Extract the (X, Y) coordinate from the center of the cell holding the provided text.  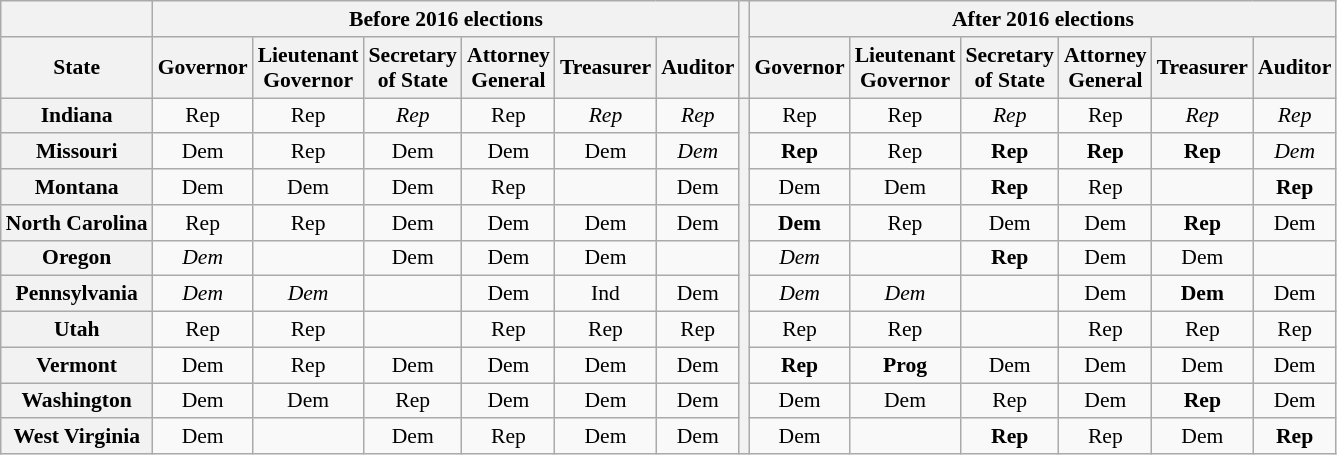
West Virginia (77, 437)
Montana (77, 187)
Vermont (77, 365)
Before 2016 elections (446, 19)
After 2016 elections (1044, 19)
Missouri (77, 152)
North Carolina (77, 223)
Indiana (77, 116)
Utah (77, 330)
Pennsylvania (77, 294)
Prog (906, 365)
Ind (606, 294)
Oregon (77, 258)
Washington (77, 401)
State (77, 68)
